Identify which cell holds the provided text, then report its [x, y] central coordinate. 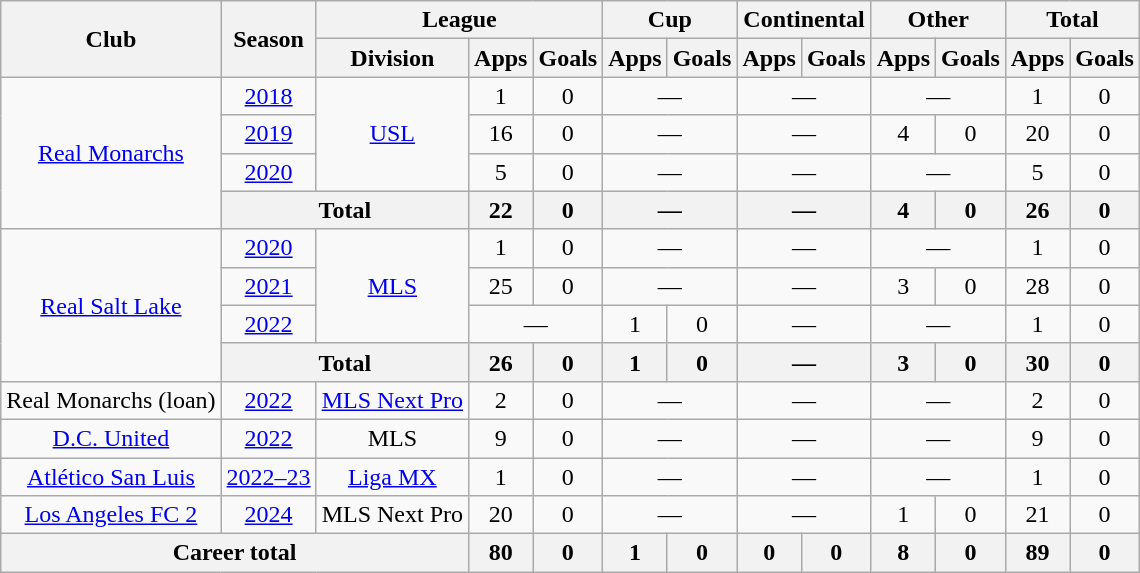
2024 [268, 515]
21 [1037, 515]
Cup [670, 20]
89 [1037, 553]
Real Monarchs [111, 153]
2018 [268, 96]
Los Angeles FC 2 [111, 515]
Liga MX [392, 477]
USL [392, 134]
80 [501, 553]
2021 [268, 286]
Season [268, 39]
8 [903, 553]
28 [1037, 286]
D.C. United [111, 438]
2022–23 [268, 477]
25 [501, 286]
30 [1037, 362]
Real Salt Lake [111, 305]
16 [501, 134]
2019 [268, 134]
Other [938, 20]
Division [392, 58]
Real Monarchs (loan) [111, 400]
League [460, 20]
22 [501, 210]
Continental [804, 20]
Atlético San Luis [111, 477]
Career total [235, 553]
Club [111, 39]
